Identify which cell holds the provided text, then report its (X, Y) central coordinate. 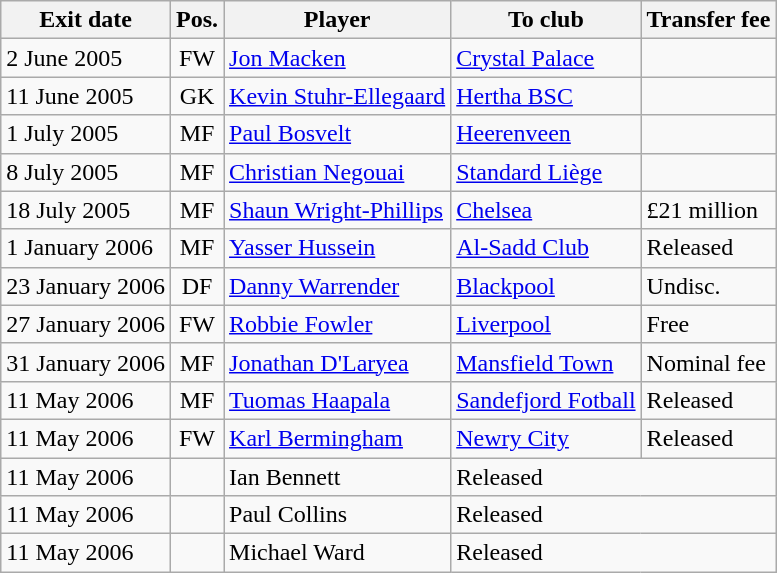
GK (196, 96)
Shaun Wright-Phillips (338, 210)
Tuomas Haapala (338, 400)
11 June 2005 (86, 96)
Paul Bosvelt (338, 134)
Standard Liège (546, 172)
Robbie Fowler (338, 324)
Jonathan D'Laryea (338, 362)
Pos. (196, 20)
Transfer fee (708, 20)
Liverpool (546, 324)
Paul Collins (338, 515)
Undisc. (708, 286)
Heerenveen (546, 134)
Mansfield Town (546, 362)
Blackpool (546, 286)
To club (546, 20)
Player (338, 20)
Nominal fee (708, 362)
Ian Bennett (338, 477)
Sandefjord Fotball (546, 400)
1 January 2006 (86, 248)
Al-Sadd Club (546, 248)
31 January 2006 (86, 362)
£21 million (708, 210)
23 January 2006 (86, 286)
Chelsea (546, 210)
DF (196, 286)
1 July 2005 (86, 134)
2 June 2005 (86, 58)
8 July 2005 (86, 172)
Newry City (546, 438)
Michael Ward (338, 553)
Christian Negouai (338, 172)
Yasser Hussein (338, 248)
Danny Warrender (338, 286)
Free (708, 324)
Jon Macken (338, 58)
Exit date (86, 20)
Kevin Stuhr-Ellegaard (338, 96)
27 January 2006 (86, 324)
Hertha BSC (546, 96)
Karl Bermingham (338, 438)
Crystal Palace (546, 58)
18 July 2005 (86, 210)
